Identify which cell holds the provided text, then report its (X, Y) central coordinate. 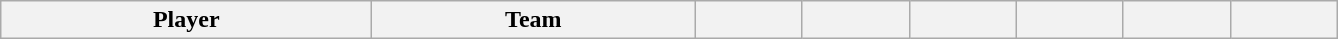
Team (534, 20)
Player (186, 20)
